Capture the cell that displays the provided text and extract its [X, Y] central coordinate. 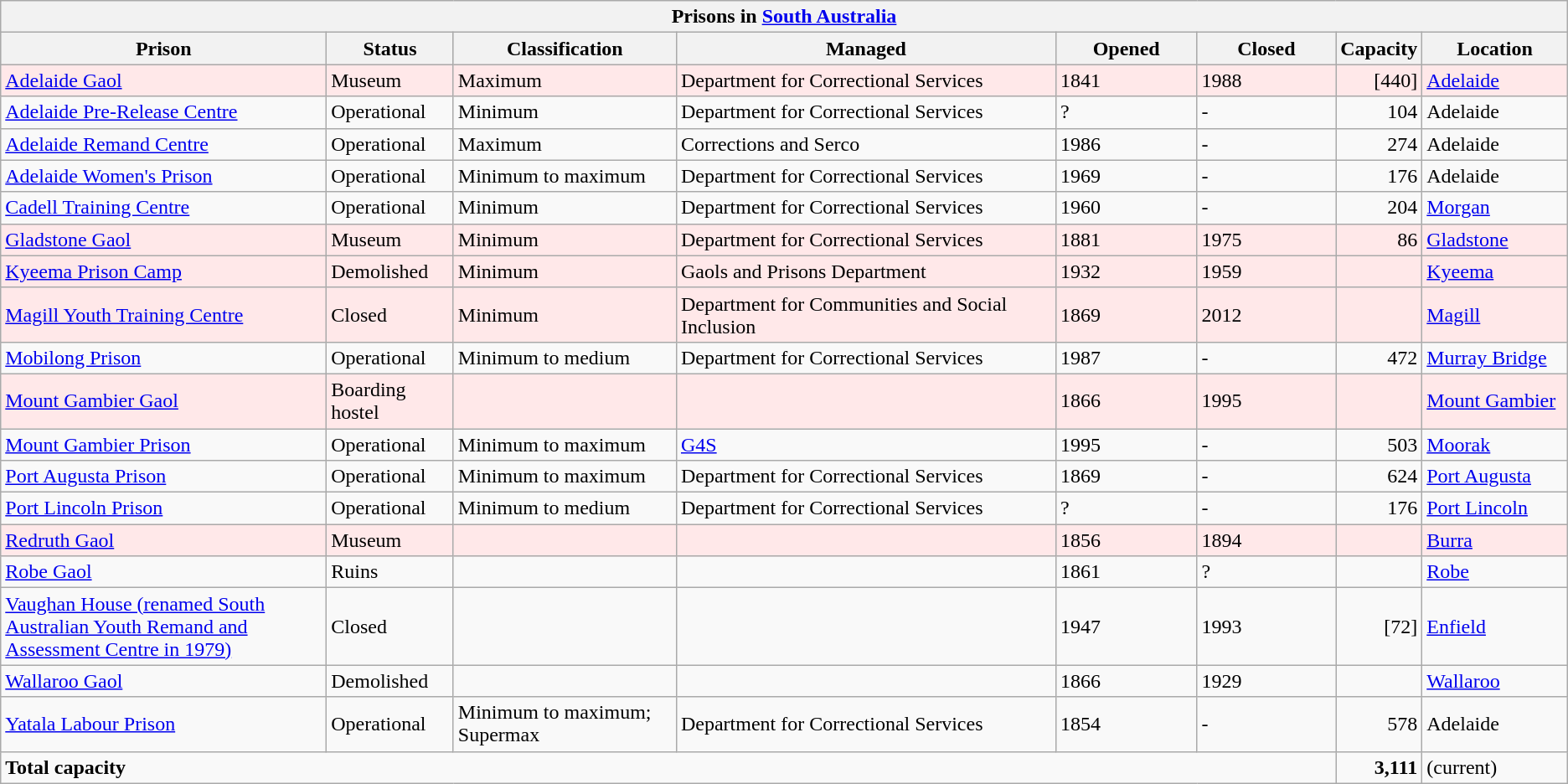
86 [1379, 240]
Morgan [1495, 208]
[72] [1379, 627]
Magill Youth Training Centre [164, 315]
Burra [1495, 540]
Capacity [1379, 49]
Prison [164, 49]
1947 [1126, 627]
Boarding hostel [390, 400]
Wallaroo [1495, 681]
Corrections and Serco [866, 144]
Port Lincoln [1495, 508]
1932 [1126, 271]
1969 [1126, 176]
G4S [866, 445]
Adelaide Women's Prison [164, 176]
3,111 [1379, 767]
Enfield [1495, 627]
624 [1379, 477]
1854 [1126, 724]
Port Augusta [1495, 477]
Vaughan House (renamed South Australian Youth Remand and Assessment Centre in 1979) [164, 627]
274 [1379, 144]
Adelaide Pre-Release Centre [164, 112]
Prisons in South Australia [784, 17]
Classification [565, 49]
503 [1379, 445]
Robe Gaol [164, 572]
1960 [1126, 208]
Gladstone [1495, 240]
Yatala Labour Prison [164, 724]
Murray Bridge [1495, 358]
1856 [1126, 540]
Robe [1495, 572]
1929 [1266, 681]
Port Augusta Prison [164, 477]
Adelaide Remand Centre [164, 144]
1986 [1126, 144]
Opened [1126, 49]
Adelaide Gaol [164, 80]
Managed [866, 49]
Wallaroo Gaol [164, 681]
Total capacity [668, 767]
1841 [1126, 80]
2012 [1266, 315]
1988 [1266, 80]
578 [1379, 724]
Moorak [1495, 445]
1861 [1126, 572]
Cadell Training Centre [164, 208]
Magill [1495, 315]
1987 [1126, 358]
1975 [1266, 240]
Port Lincoln Prison [164, 508]
Department for Communities and Social Inclusion [866, 315]
Mount Gambier Prison [164, 445]
Location [1495, 49]
Kyeema Prison Camp [164, 271]
Gaols and Prisons Department [866, 271]
Mount Gambier Gaol [164, 400]
Redruth Gaol [164, 540]
Mobilong Prison [164, 358]
Ruins [390, 572]
[440] [1379, 80]
472 [1379, 358]
(current) [1495, 767]
Kyeema [1495, 271]
1881 [1126, 240]
Mount Gambier [1495, 400]
104 [1379, 112]
1993 [1266, 627]
1894 [1266, 540]
1959 [1266, 271]
Gladstone Gaol [164, 240]
204 [1379, 208]
Minimum to maximum; Supermax [565, 724]
Status [390, 49]
